From the cell containing the given text, extract its center point as [x, y] coordinate. 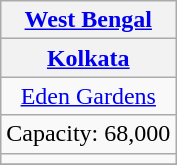
Eden Gardens [88, 96]
West Bengal [88, 20]
Capacity: 68,000 [88, 134]
Kolkata [88, 58]
